Scan for the cell matching the given text and deliver its [X, Y] coordinate at center. 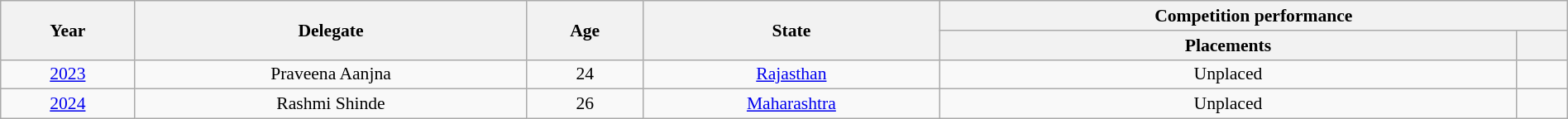
Delegate [331, 30]
2024 [68, 104]
Competition performance [1254, 16]
Age [585, 30]
Placements [1227, 45]
Praveena Aanjna [331, 74]
Year [68, 30]
State [791, 30]
Rashmi Shinde [331, 104]
26 [585, 104]
Rajasthan [791, 74]
24 [585, 74]
2023 [68, 74]
Maharashtra [791, 104]
